Pinpoint the cell where the given text exists, returning its [X, Y] midpoint coordinate. 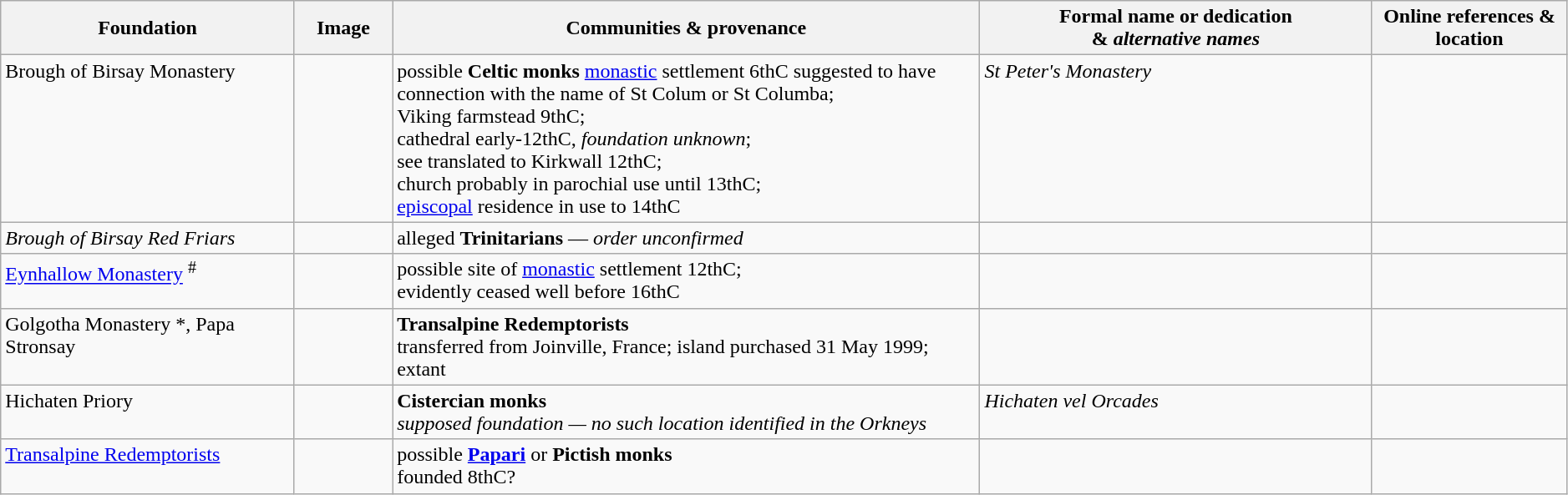
Foundation [148, 28]
possible site of monastic settlement 12thC;evidently ceased well before 16thC [687, 280]
Image [343, 28]
Hichaten vel Orcades [1176, 412]
Formal name or dedication & alternative names [1176, 28]
Transalpine Redemptorists [148, 466]
possible Papari or Pictish monksfounded 8thC? [687, 466]
Communities & provenance [687, 28]
Brough of Birsay Monastery [148, 139]
Transalpine Redemptoriststransferred from Joinville, France; island purchased 31 May 1999; extant [687, 346]
alleged Trinitarians — order unconfirmed [687, 238]
Online references & location [1469, 28]
Eynhallow Monastery # [148, 280]
St Peter's Monastery [1176, 139]
Cistercian monkssupposed foundation — no such location identified in the Orkneys [687, 412]
Golgotha Monastery *, Papa Stronsay [148, 346]
Brough of Birsay Red Friars [148, 238]
Hichaten Priory [148, 412]
